Return the [x, y] coordinate for the center point of the cell that contains the specified text.  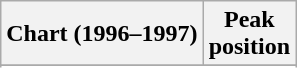
Chart (1996–1997) [102, 34]
Peakposition [249, 34]
